Identify which cell holds the provided text, then report its (X, Y) central coordinate. 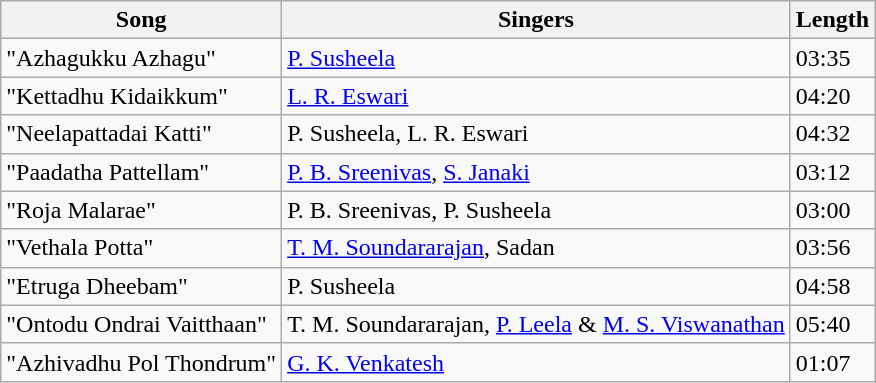
"Paadatha Pattellam" (142, 172)
"Neelapattadai Katti" (142, 134)
04:20 (832, 96)
04:32 (832, 134)
P. B. Sreenivas, S. Janaki (536, 172)
Song (142, 20)
03:35 (832, 58)
03:56 (832, 248)
P. B. Sreenivas, P. Susheela (536, 210)
Singers (536, 20)
L. R. Eswari (536, 96)
Length (832, 20)
"Vethala Potta" (142, 248)
05:40 (832, 324)
04:58 (832, 286)
G. K. Venkatesh (536, 362)
"Azhivadhu Pol Thondrum" (142, 362)
P. Susheela, L. R. Eswari (536, 134)
01:07 (832, 362)
"Etruga Dheebam" (142, 286)
"Azhagukku Azhagu" (142, 58)
03:00 (832, 210)
"Roja Malarae" (142, 210)
"Ontodu Ondrai Vaitthaan" (142, 324)
T. M. Soundararajan, Sadan (536, 248)
"Kettadhu Kidaikkum" (142, 96)
T. M. Soundararajan, P. Leela & M. S. Viswanathan (536, 324)
03:12 (832, 172)
